Search for the cell housing the specified text and yield its (X, Y) center coordinate. 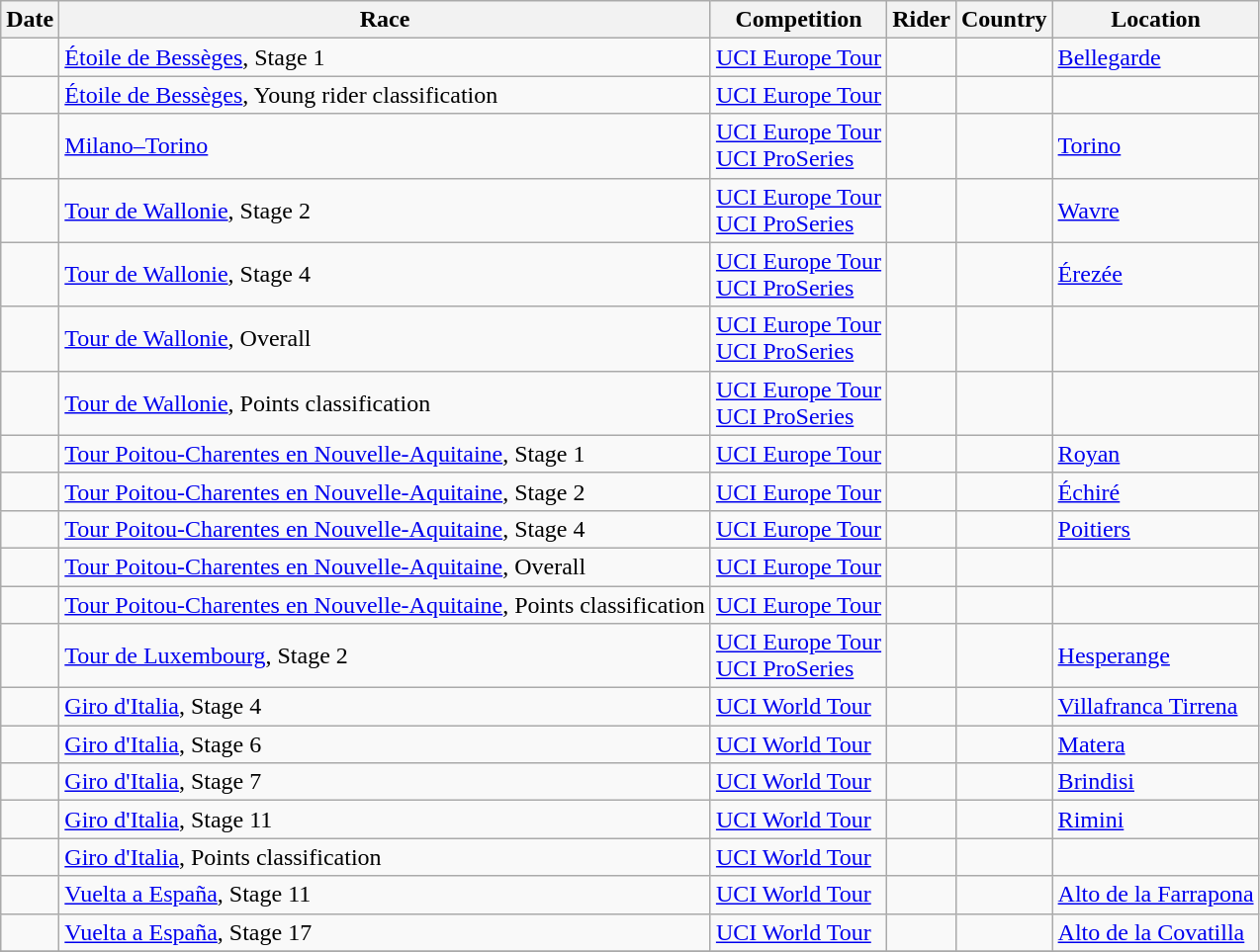
Tour de Wallonie, Overall (386, 338)
Vuelta a España, Stage 17 (386, 932)
Tour Poitou-Charentes en Nouvelle-Aquitaine, Stage 1 (386, 454)
Giro d'Italia, Stage 7 (386, 782)
Royan (1155, 454)
Vuelta a España, Stage 11 (386, 895)
Giro d'Italia, Stage 11 (386, 820)
Giro d'Italia, Stage 6 (386, 744)
Tour de Wallonie, Points classification (386, 403)
Giro d'Italia, Stage 4 (386, 707)
Alto de la Farrapona (1155, 895)
Country (1004, 20)
Tour de Luxembourg, Stage 2 (386, 656)
Étoile de Bessèges, Stage 1 (386, 57)
Échiré (1155, 491)
Alto de la Covatilla (1155, 932)
Milano–Torino (386, 146)
Tour Poitou-Charentes en Nouvelle-Aquitaine, Overall (386, 566)
Rider (922, 20)
Wavre (1155, 210)
Race (386, 20)
Competition (798, 20)
Matera (1155, 744)
Date (30, 20)
Tour Poitou-Charentes en Nouvelle-Aquitaine, Stage 4 (386, 529)
Torino (1155, 146)
Érezée (1155, 275)
Bellegarde (1155, 57)
Tour de Wallonie, Stage 2 (386, 210)
Tour de Wallonie, Stage 4 (386, 275)
Villafranca Tirrena (1155, 707)
Giro d'Italia, Points classification (386, 857)
Tour Poitou-Charentes en Nouvelle-Aquitaine, Stage 2 (386, 491)
Location (1155, 20)
Tour Poitou-Charentes en Nouvelle-Aquitaine, Points classification (386, 604)
Étoile de Bessèges, Young rider classification (386, 95)
Brindisi (1155, 782)
Poitiers (1155, 529)
Rimini (1155, 820)
Hesperange (1155, 656)
